Capture the cell that displays the provided text and extract its (x, y) central coordinate. 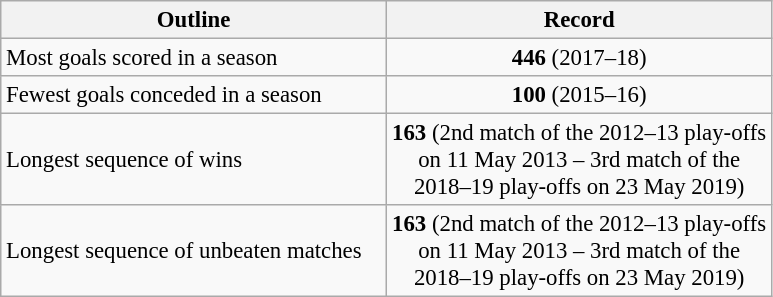
Record (579, 20)
446 (2017–18) (579, 58)
Longest sequence of wins (194, 160)
Outline (194, 20)
100 (2015–16) (579, 95)
Fewest goals conceded in a season (194, 95)
Most goals scored in a season (194, 58)
Longest sequence of unbeaten matches (194, 251)
